Identify which cell holds the provided text, then report its (x, y) central coordinate. 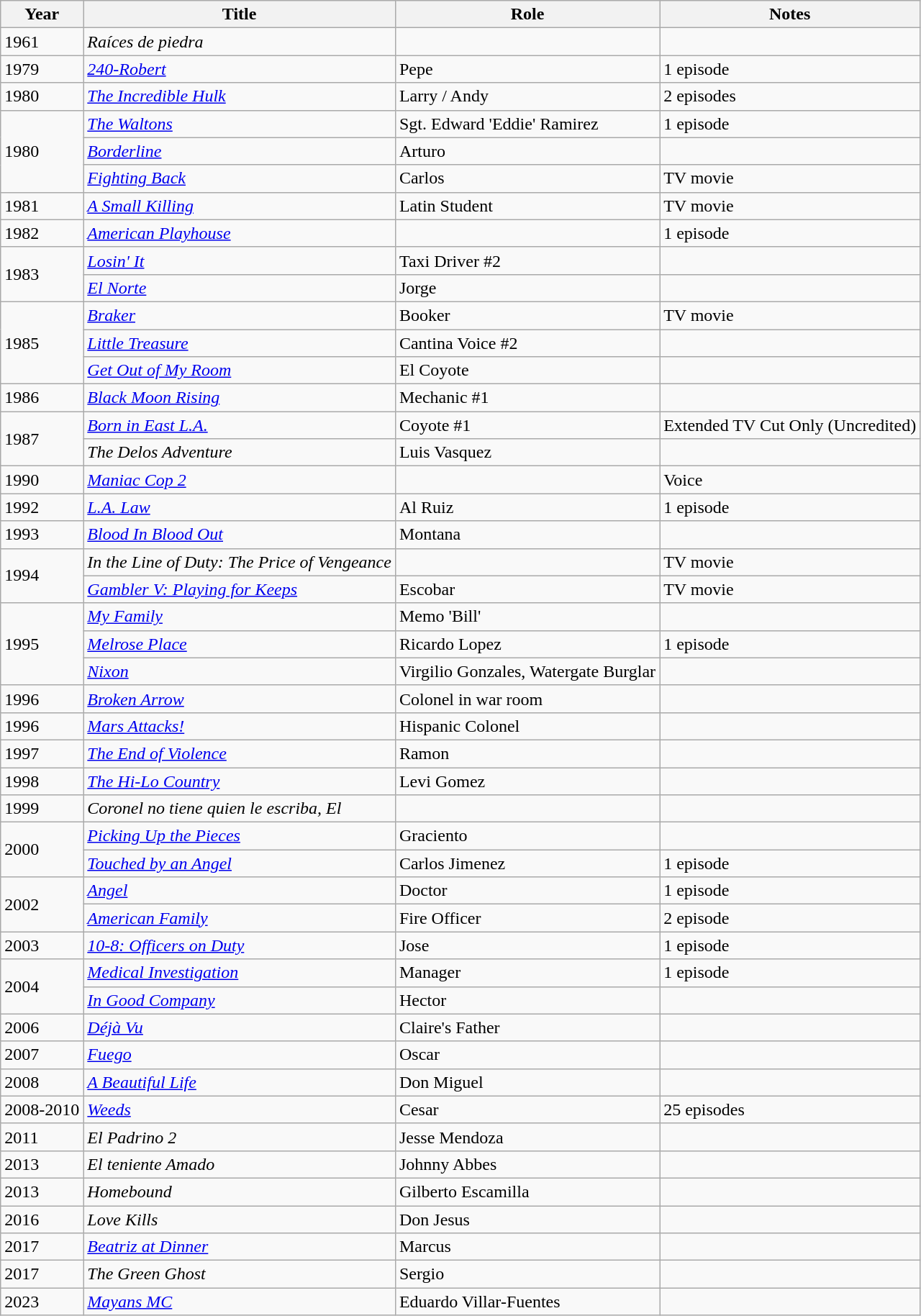
El Coyote (527, 371)
1993 (42, 535)
Medical Investigation (240, 973)
Angel (240, 891)
1995 (42, 644)
Losin' It (240, 260)
2000 (42, 850)
Don Jesus (527, 1220)
Notes (790, 14)
2003 (42, 945)
1990 (42, 480)
Black Moon Rising (240, 398)
Raíces de piedra (240, 42)
2008-2010 (42, 1109)
1992 (42, 507)
Maniac Cop 2 (240, 480)
Weeds (240, 1109)
Gambler V: Playing for Keeps (240, 589)
Voice (790, 480)
Manager (527, 973)
1979 (42, 69)
Latin Student (527, 206)
Colonel in war room (527, 699)
Jorge (527, 288)
The Waltons (240, 124)
Déjà Vu (240, 1027)
1981 (42, 206)
Picking Up the Pieces (240, 836)
1994 (42, 576)
The Delos Adventure (240, 453)
Beatriz at Dinner (240, 1247)
In the Line of Duty: The Price of Vengeance (240, 562)
Carlos (527, 178)
American Family (240, 918)
Eduardo Villar-Fuentes (527, 1302)
1987 (42, 439)
1986 (42, 398)
2023 (42, 1302)
Fighting Back (240, 178)
Little Treasure (240, 343)
Role (527, 14)
Extended TV Cut Only (Uncredited) (790, 425)
Escobar (527, 589)
American Playhouse (240, 233)
Coronel no tiene quien le escriba, El (240, 809)
1961 (42, 42)
Mayans MC (240, 1302)
1982 (42, 233)
Mars Attacks! (240, 726)
25 episodes (790, 1109)
A Small Killing (240, 206)
2 episode (790, 918)
Borderline (240, 151)
Johnny Abbes (527, 1164)
El teniente Amado (240, 1164)
Braker (240, 315)
1985 (42, 342)
Jesse Mendoza (527, 1137)
Levi Gomez (527, 781)
1983 (42, 274)
Ramon (527, 753)
Arturo (527, 151)
Born in East L.A. (240, 425)
Cesar (527, 1109)
Booker (527, 315)
Homebound (240, 1192)
Nixon (240, 671)
Claire's Father (527, 1027)
1997 (42, 753)
10-8: Officers on Duty (240, 945)
240-Robert (240, 69)
2 episodes (790, 96)
2011 (42, 1137)
A Beautiful Life (240, 1082)
Coyote #1 (527, 425)
Sergio (527, 1274)
Title (240, 14)
Fuego (240, 1055)
Melrose Place (240, 644)
Pepe (527, 69)
Taxi Driver #2 (527, 260)
Ricardo Lopez (527, 644)
Hector (527, 1000)
Jose (527, 945)
Touched by an Angel (240, 863)
2007 (42, 1055)
2006 (42, 1027)
The End of Violence (240, 753)
Get Out of My Room (240, 371)
Doctor (527, 891)
Hispanic Colonel (527, 726)
Montana (527, 535)
Virgilio Gonzales, Watergate Burglar (527, 671)
Sgt. Edward 'Eddie' Ramirez (527, 124)
In Good Company (240, 1000)
My Family (240, 617)
Fire Officer (527, 918)
Graciento (527, 836)
El Norte (240, 288)
Blood In Blood Out (240, 535)
2008 (42, 1082)
The Hi-Lo Country (240, 781)
The Incredible Hulk (240, 96)
Cantina Voice #2 (527, 343)
Marcus (527, 1247)
Memo 'Bill' (527, 617)
Broken Arrow (240, 699)
Mechanic #1 (527, 398)
2016 (42, 1220)
El Padrino 2 (240, 1137)
The Green Ghost (240, 1274)
Gilberto Escamilla (527, 1192)
Oscar (527, 1055)
1998 (42, 781)
2004 (42, 986)
2002 (42, 904)
Al Ruiz (527, 507)
Luis Vasquez (527, 453)
1999 (42, 809)
Carlos Jimenez (527, 863)
Don Miguel (527, 1082)
Larry / Andy (527, 96)
Year (42, 14)
L.A. Law (240, 507)
Love Kills (240, 1220)
